Locate the cell with the specified text and output its [X, Y] center coordinate. 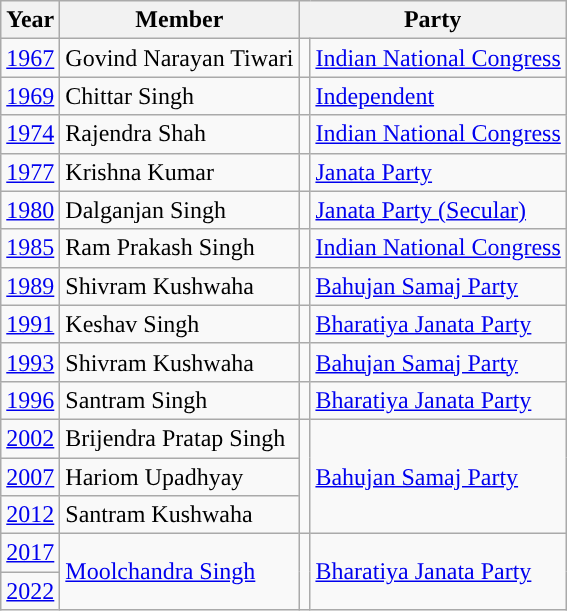
Party [432, 20]
1989 [30, 286]
Brijendra Pratap Singh [180, 438]
2002 [30, 438]
2007 [30, 477]
Janata Party [438, 172]
Krishna Kumar [180, 172]
Dalganjan Singh [180, 210]
Govind Narayan Tiwari [180, 58]
1993 [30, 362]
1985 [30, 248]
Chittar Singh [180, 96]
Ram Prakash Singh [180, 248]
2022 [30, 591]
1977 [30, 172]
Independent [438, 96]
Hariom Upadhyay [180, 477]
1991 [30, 324]
1969 [30, 96]
Rajendra Shah [180, 134]
1996 [30, 400]
Year [30, 20]
Santram Singh [180, 400]
1974 [30, 134]
2017 [30, 553]
Member [180, 20]
2012 [30, 515]
Keshav Singh [180, 324]
Moolchandra Singh [180, 572]
Santram Kushwaha [180, 515]
Janata Party (Secular) [438, 210]
1967 [30, 58]
1980 [30, 210]
